From the cell containing the given text, extract its center point as (x, y) coordinate. 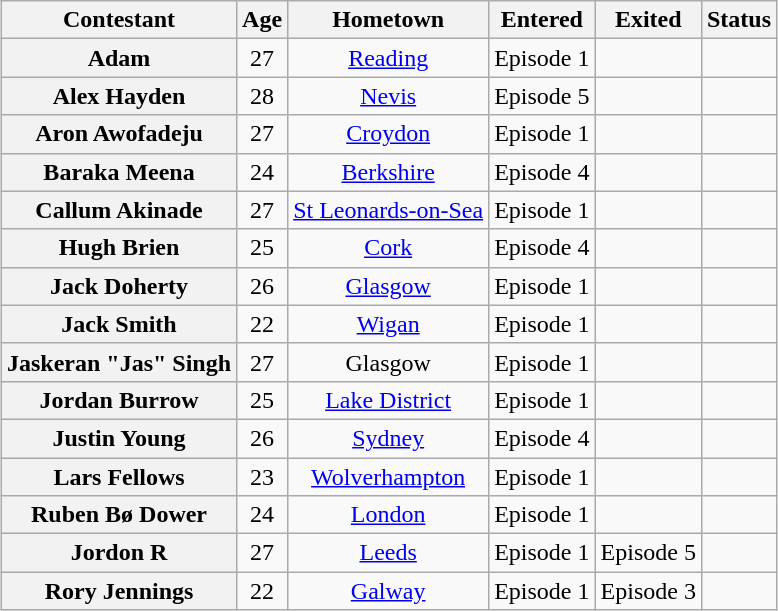
Reading (388, 58)
Aron Awofadeju (118, 134)
Justin Young (118, 438)
Adam (118, 58)
Entered (542, 20)
Jaskeran "Jas" Singh (118, 362)
Sydney (388, 438)
Lake District (388, 400)
23 (262, 477)
Exited (648, 20)
Lars Fellows (118, 477)
Wigan (388, 324)
Episode 3 (648, 591)
Galway (388, 591)
London (388, 515)
28 (262, 96)
Jordan Burrow (118, 400)
Contestant (118, 20)
Jack Doherty (118, 286)
Age (262, 20)
Jack Smith (118, 324)
Baraka Meena (118, 172)
Hugh Brien (118, 248)
Rory Jennings (118, 591)
Croydon (388, 134)
Nevis (388, 96)
Berkshire (388, 172)
Callum Akinade (118, 210)
St Leonards-on-Sea (388, 210)
Ruben Bø Dower (118, 515)
Hometown (388, 20)
Cork (388, 248)
Wolverhampton (388, 477)
Alex Hayden (118, 96)
Jordon R (118, 553)
Leeds (388, 553)
Status (738, 20)
